Extract the [x, y] coordinate from the center of the cell holding the provided text.  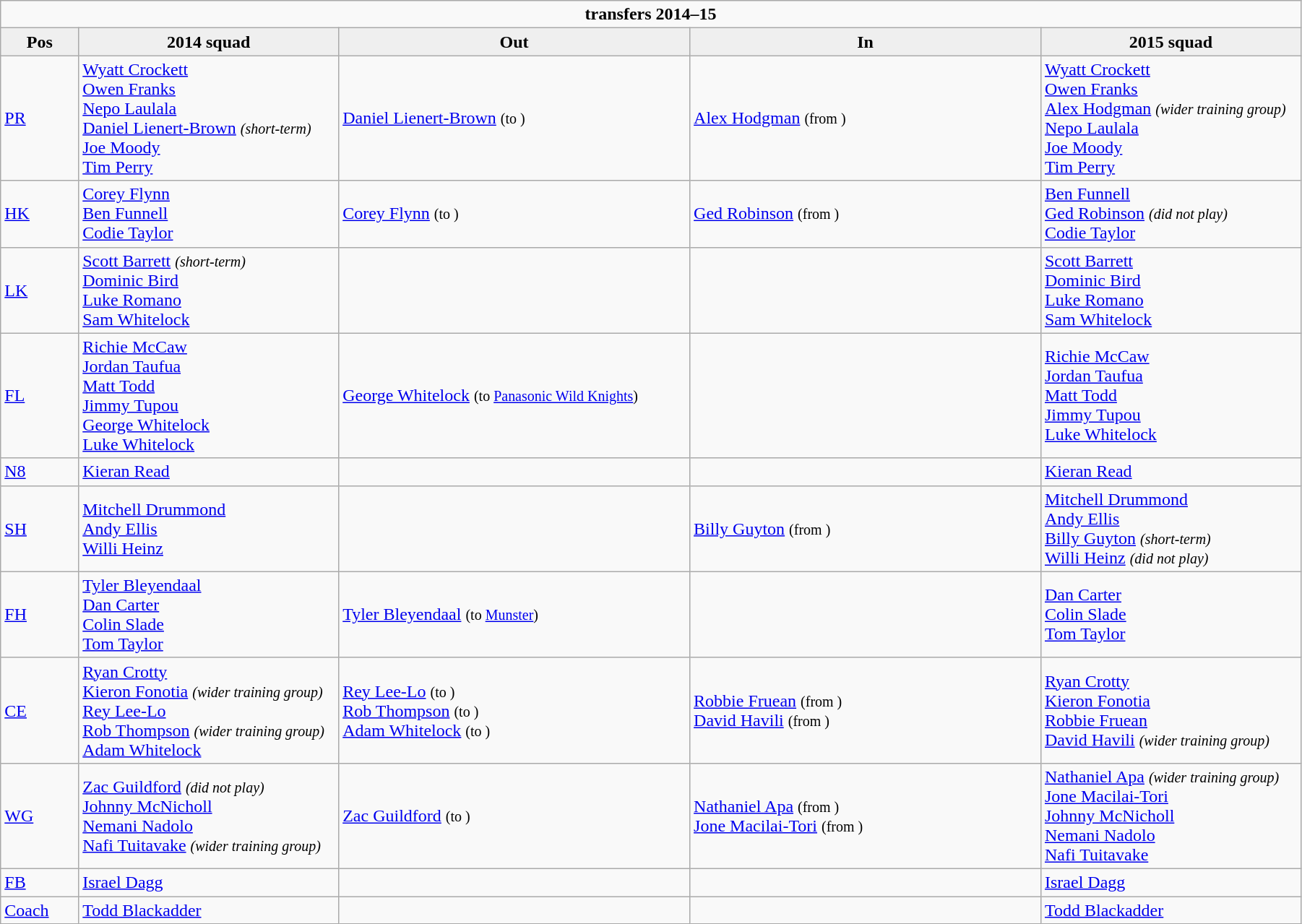
Mitchell DrummondAndy EllisWilli Heinz [209, 529]
Scott BarrettDominic BirdLuke RomanoSam Whitelock [1170, 290]
Wyatt CrockettOwen FranksNepo LaulalaDaniel Lienert-Brown (short-term)Joe MoodyTim Perry [209, 118]
Nathaniel Apa (wider training group)Jone Macilai-ToriJohnny McNichollNemani NadoloNafi Tuitavake [1170, 816]
WG [40, 816]
HK [40, 214]
Daniel Lienert-Brown (to ) [514, 118]
Rey Lee-Lo (to ) Rob Thompson (to ) Adam Whitelock (to ) [514, 710]
SH [40, 529]
Richie McCawJordan TaufuaMatt ToddJimmy TupouGeorge WhitelockLuke Whitelock [209, 396]
2014 squad [209, 42]
Dan CarterColin SladeTom Taylor [1170, 614]
CE [40, 710]
PR [40, 118]
Alex Hodgman (from ) [866, 118]
FH [40, 614]
Zac Guildford (did not play)Johnny McNichollNemani NadoloNafi Tuitavake (wider training group) [209, 816]
Billy Guyton (from ) [866, 529]
Ryan CrottyKieron Fonotia (wider training group)Rey Lee-LoRob Thompson (wider training group)Adam Whitelock [209, 710]
Tyler Bleyendaal (to Munster) [514, 614]
George Whitelock (to Panasonic Wild Knights) [514, 396]
N8 [40, 472]
Ryan CrottyKieron FonotiaRobbie FrueanDavid Havili (wider training group) [1170, 710]
Nathaniel Apa (from ) Jone Macilai-Tori (from ) [866, 816]
FB [40, 882]
Out [514, 42]
Wyatt CrockettOwen FranksAlex Hodgman (wider training group)Nepo LaulalaJoe MoodyTim Perry [1170, 118]
Coach [40, 910]
Corey FlynnBen FunnellCodie Taylor [209, 214]
Ged Robinson (from ) [866, 214]
Richie McCawJordan TaufuaMatt ToddJimmy TupouLuke Whitelock [1170, 396]
Zac Guildford (to ) [514, 816]
Tyler BleyendaalDan CarterColin SladeTom Taylor [209, 614]
Ben FunnellGed Robinson (did not play)Codie Taylor [1170, 214]
Robbie Fruean (from ) David Havili (from ) [866, 710]
FL [40, 396]
Scott Barrett (short-term)Dominic BirdLuke RomanoSam Whitelock [209, 290]
Mitchell DrummondAndy EllisBilly Guyton (short-term)Willi Heinz (did not play) [1170, 529]
LK [40, 290]
Corey Flynn (to ) [514, 214]
Pos [40, 42]
transfers 2014–15 [651, 14]
In [866, 42]
2015 squad [1170, 42]
